Determine the (x, y) coordinate at the center of the cell enclosing the given text.  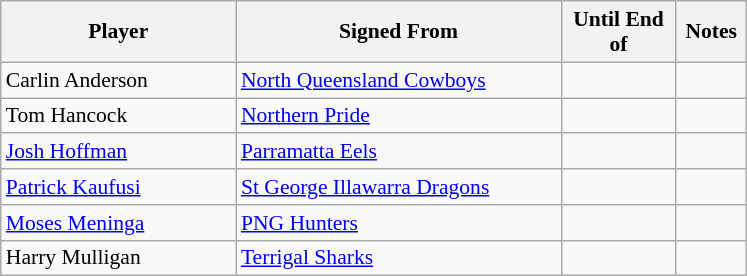
PNG Hunters (398, 223)
Signed From (398, 32)
Parramatta Eels (398, 152)
Patrick Kaufusi (118, 187)
North Queensland Cowboys (398, 80)
Northern Pride (398, 116)
Tom Hancock (118, 116)
Josh Hoffman (118, 152)
Terrigal Sharks (398, 258)
Player (118, 32)
Until End of (618, 32)
St George Illawarra Dragons (398, 187)
Carlin Anderson (118, 80)
Notes (711, 32)
Harry Mulligan (118, 258)
Moses Meninga (118, 223)
